Determine the (X, Y) coordinate at the center of the cell enclosing the given text.  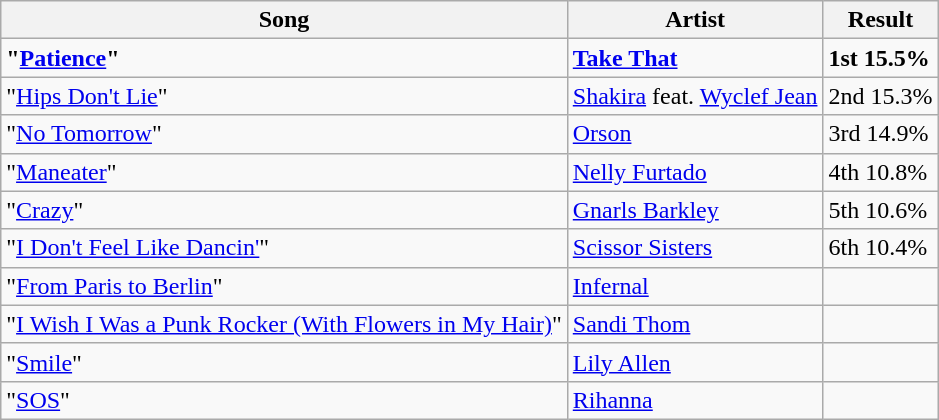
Rihanna (695, 400)
"SOS" (284, 400)
Infernal (695, 286)
6th 10.4% (880, 248)
Nelly Furtado (695, 172)
Lily Allen (695, 362)
"Hips Don't Lie" (284, 96)
Gnarls Barkley (695, 210)
"Maneater" (284, 172)
1st 15.5% (880, 58)
Orson (695, 134)
5th 10.6% (880, 210)
Shakira feat. Wyclef Jean (695, 96)
Sandi Thom (695, 324)
Artist (695, 20)
"Crazy" (284, 210)
"No Tomorrow" (284, 134)
3rd 14.9% (880, 134)
Result (880, 20)
"Patience" (284, 58)
Song (284, 20)
Scissor Sisters (695, 248)
2nd 15.3% (880, 96)
"From Paris to Berlin" (284, 286)
Take That (695, 58)
"Smile" (284, 362)
"I Wish I Was a Punk Rocker (With Flowers in My Hair)" (284, 324)
"I Don't Feel Like Dancin'" (284, 248)
4th 10.8% (880, 172)
